Extract the (X, Y) coordinate from the center of the cell holding the provided text.  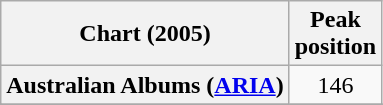
Peak position (335, 34)
Australian Albums (ARIA) (145, 85)
146 (335, 85)
Chart (2005) (145, 34)
